Locate the cell with the specified text and output its [X, Y] center coordinate. 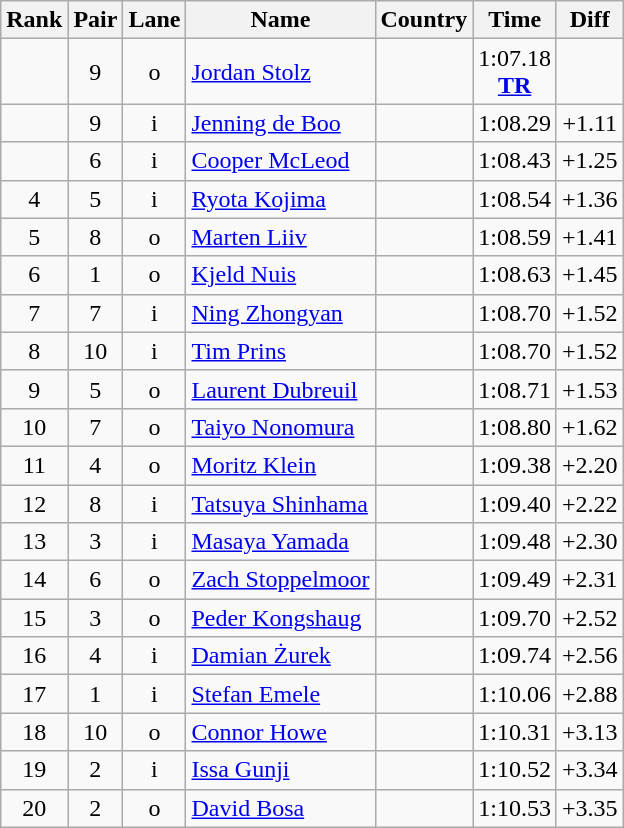
14 [34, 580]
13 [34, 542]
1:10.52 [515, 770]
16 [34, 656]
Damian Żurek [280, 656]
1:07.18TR [515, 72]
+2.20 [590, 465]
Peder Kongshaug [280, 618]
Kjeld Nuis [280, 275]
Time [515, 20]
Tim Prins [280, 351]
Masaya Yamada [280, 542]
+2.52 [590, 618]
+1.62 [590, 427]
+2.88 [590, 694]
Stefan Emele [280, 694]
+1.11 [590, 123]
+2.22 [590, 503]
+1.36 [590, 199]
Name [280, 20]
1:09.40 [515, 503]
1:08.43 [515, 161]
1:08.63 [515, 275]
1:09.74 [515, 656]
Jordan Stolz [280, 72]
+2.31 [590, 580]
1:10.53 [515, 808]
Pair [96, 20]
Ryota Kojima [280, 199]
+1.41 [590, 237]
+2.30 [590, 542]
Tatsuya Shinhama [280, 503]
1:08.54 [515, 199]
+3.34 [590, 770]
Moritz Klein [280, 465]
Zach Stoppelmoor [280, 580]
1:08.59 [515, 237]
17 [34, 694]
+2.56 [590, 656]
+3.13 [590, 732]
1:08.80 [515, 427]
+1.45 [590, 275]
Cooper McLeod [280, 161]
12 [34, 503]
19 [34, 770]
1:09.49 [515, 580]
+3.35 [590, 808]
18 [34, 732]
Jenning de Boo [280, 123]
David Bosa [280, 808]
Diff [590, 20]
11 [34, 465]
Rank [34, 20]
Country [424, 20]
15 [34, 618]
Lane [154, 20]
Taiyo Nonomura [280, 427]
1:10.31 [515, 732]
Ning Zhongyan [280, 313]
1:09.38 [515, 465]
+1.25 [590, 161]
1:08.29 [515, 123]
20 [34, 808]
1:09.48 [515, 542]
Connor Howe [280, 732]
1:08.71 [515, 389]
Issa Gunji [280, 770]
Laurent Dubreuil [280, 389]
+1.53 [590, 389]
1:09.70 [515, 618]
1:10.06 [515, 694]
Marten Liiv [280, 237]
